From the cell containing the given text, extract its center point as [X, Y] coordinate. 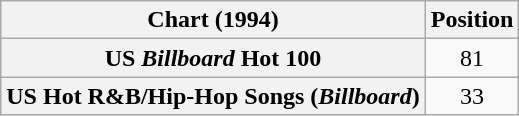
Position [472, 20]
33 [472, 96]
US Hot R&B/Hip-Hop Songs (Billboard) [213, 96]
81 [472, 58]
Chart (1994) [213, 20]
US Billboard Hot 100 [213, 58]
